From the cell containing the given text, extract its center point as (x, y) coordinate. 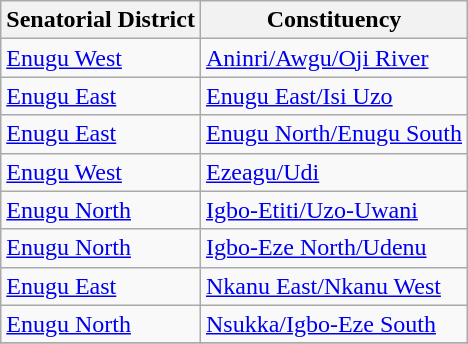
Constituency (334, 20)
Enugu North/Enugu South (334, 134)
Igbo-Eze North/Udenu (334, 248)
Enugu East/Isi Uzo (334, 96)
Igbo-Etiti/Uzo-Uwani (334, 210)
Aninri/Awgu/Oji River (334, 58)
Nkanu East/Nkanu West (334, 286)
Nsukka/Igbo-Eze South (334, 324)
Ezeagu/Udi (334, 172)
Senatorial District (101, 20)
